Output the [x, y] coordinate of the center of the cell containing the given text.  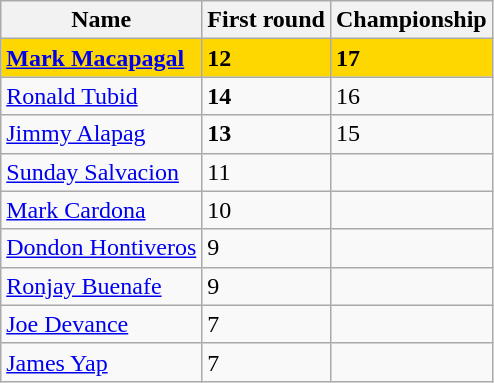
15 [411, 134]
Championship [411, 20]
Joe Devance [102, 324]
12 [266, 58]
Dondon Hontiveros [102, 248]
16 [411, 96]
Mark Cardona [102, 210]
17 [411, 58]
Jimmy Alapag [102, 134]
Name [102, 20]
James Yap [102, 362]
Sunday Salvacion [102, 172]
10 [266, 210]
Ronjay Buenafe [102, 286]
Mark Macapagal [102, 58]
11 [266, 172]
First round [266, 20]
13 [266, 134]
Ronald Tubid [102, 96]
14 [266, 96]
